Find where the given text appears and provide that cell's center as (X, Y) coordinate. 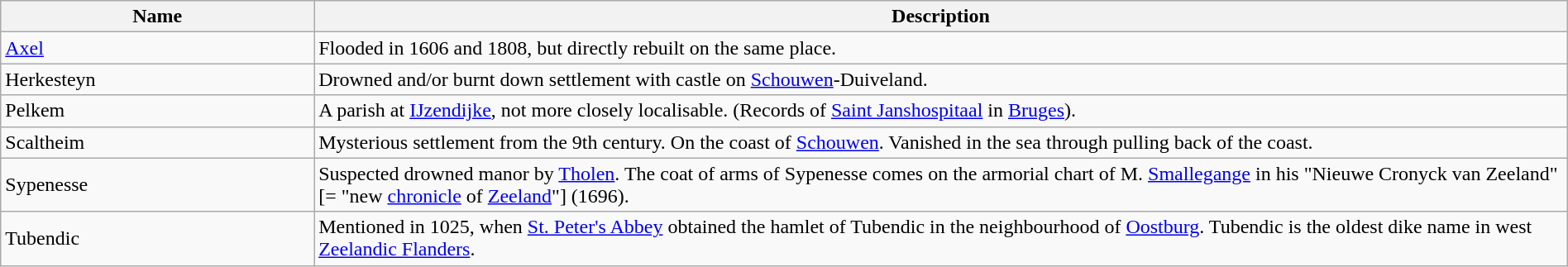
Scaltheim (157, 142)
Axel (157, 48)
A parish at IJzendijke, not more closely localisable. (Records of Saint Janshospitaal in Bruges). (941, 111)
Description (941, 17)
Herkesteyn (157, 79)
Drowned and/or burnt down settlement with castle on Schouwen-Duiveland. (941, 79)
Sypenesse (157, 185)
Flooded in 1606 and 1808, but directly rebuilt on the same place. (941, 48)
Tubendic (157, 238)
Name (157, 17)
Mysterious settlement from the 9th century. On the coast of Schouwen. Vanished in the sea through pulling back of the coast. (941, 142)
Pelkem (157, 111)
